Provide the (X, Y) coordinate of the cell's center where the given text is located.  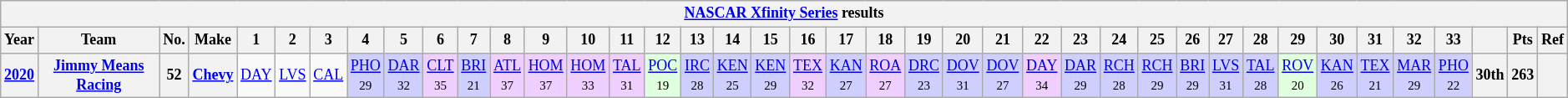
Ref (1553, 40)
7 (474, 40)
BRI29 (1192, 75)
5 (404, 40)
25 (1157, 40)
1 (256, 40)
11 (627, 40)
3 (329, 40)
TEX32 (808, 75)
28 (1261, 40)
MAR29 (1414, 75)
22 (1042, 40)
17 (846, 40)
ROA27 (885, 75)
Jimmy Means Racing (99, 75)
PHO29 (366, 75)
DAY34 (1042, 75)
26 (1192, 40)
DAR29 (1080, 75)
Make (213, 40)
Team (99, 40)
263 (1523, 75)
31 (1375, 40)
Pts (1523, 40)
14 (732, 40)
KEN25 (732, 75)
30th (1490, 75)
POC19 (663, 75)
13 (698, 40)
CAL (329, 75)
2 (292, 40)
DOV31 (963, 75)
IRC28 (698, 75)
LVS (292, 75)
8 (508, 40)
30 (1338, 40)
4 (366, 40)
20 (963, 40)
RCH28 (1119, 75)
HOM37 (546, 75)
2020 (20, 75)
18 (885, 40)
KAN26 (1338, 75)
16 (808, 40)
LVS31 (1226, 75)
27 (1226, 40)
52 (174, 75)
32 (1414, 40)
Year (20, 40)
12 (663, 40)
RCH29 (1157, 75)
KAN27 (846, 75)
DRC23 (924, 75)
PHO22 (1454, 75)
9 (546, 40)
29 (1297, 40)
10 (588, 40)
DOV27 (1003, 75)
NASCAR Xfinity Series results (784, 13)
CLT35 (441, 75)
33 (1454, 40)
BRI21 (474, 75)
TEX21 (1375, 75)
19 (924, 40)
HOM33 (588, 75)
DAR32 (404, 75)
21 (1003, 40)
DAY (256, 75)
KEN29 (771, 75)
ROV20 (1297, 75)
15 (771, 40)
6 (441, 40)
No. (174, 40)
ATL37 (508, 75)
23 (1080, 40)
24 (1119, 40)
Chevy (213, 75)
TAL31 (627, 75)
TAL28 (1261, 75)
